Identify which cell holds the provided text, then report its [X, Y] central coordinate. 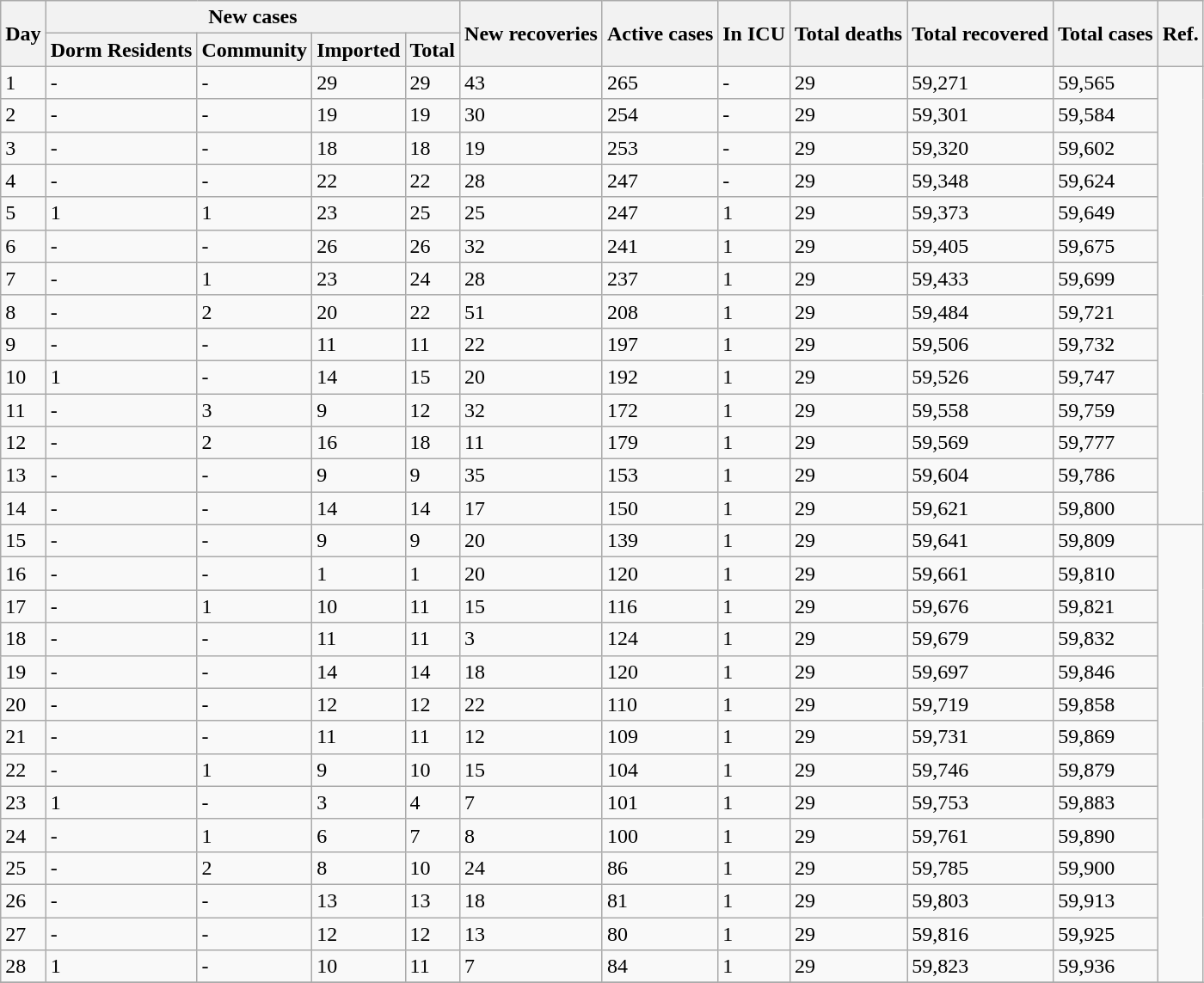
59,604 [980, 476]
59,846 [1106, 672]
153 [660, 476]
59,821 [1106, 606]
59,649 [1106, 213]
59,373 [980, 213]
59,558 [980, 410]
59,858 [1106, 704]
59,785 [980, 868]
Active cases [660, 34]
139 [660, 541]
59,348 [980, 181]
59,699 [1106, 279]
86 [660, 868]
59,661 [980, 574]
59,786 [1106, 476]
59,800 [1106, 508]
59,301 [980, 115]
59,810 [1106, 574]
59,936 [1106, 967]
59,584 [1106, 115]
Ref. [1180, 34]
59,697 [980, 672]
59,721 [1106, 311]
59,433 [980, 279]
59,803 [980, 900]
59,832 [1106, 639]
Dorm Residents [121, 50]
Total recovered [980, 34]
59,777 [1106, 443]
59,759 [1106, 410]
59,624 [1106, 181]
59,869 [1106, 737]
109 [660, 737]
59,569 [980, 443]
254 [660, 115]
Day [23, 34]
110 [660, 704]
59,320 [980, 148]
43 [531, 83]
35 [531, 476]
59,900 [1106, 868]
59,621 [980, 508]
59,809 [1106, 541]
59,602 [1106, 148]
81 [660, 900]
124 [660, 639]
Total cases [1106, 34]
208 [660, 311]
New cases [253, 17]
59,675 [1106, 246]
101 [660, 802]
59,879 [1106, 770]
59,925 [1106, 933]
Total [433, 50]
Community [255, 50]
59,731 [980, 737]
59,746 [980, 770]
59,816 [980, 933]
197 [660, 344]
59,484 [980, 311]
5 [23, 213]
59,890 [1106, 835]
Imported [359, 50]
21 [23, 737]
84 [660, 967]
192 [660, 377]
59,913 [1106, 900]
100 [660, 835]
116 [660, 606]
Total deaths [849, 34]
265 [660, 83]
30 [531, 115]
59,747 [1106, 377]
51 [531, 311]
150 [660, 508]
80 [660, 933]
59,506 [980, 344]
104 [660, 770]
253 [660, 148]
59,676 [980, 606]
59,732 [1106, 344]
59,526 [980, 377]
59,641 [980, 541]
59,753 [980, 802]
59,679 [980, 639]
59,823 [980, 967]
59,719 [980, 704]
59,271 [980, 83]
59,883 [1106, 802]
172 [660, 410]
179 [660, 443]
59,405 [980, 246]
59,761 [980, 835]
27 [23, 933]
241 [660, 246]
In ICU [754, 34]
New recoveries [531, 34]
59,565 [1106, 83]
237 [660, 279]
